Output the [x, y] coordinate of the center of the cell containing the given text.  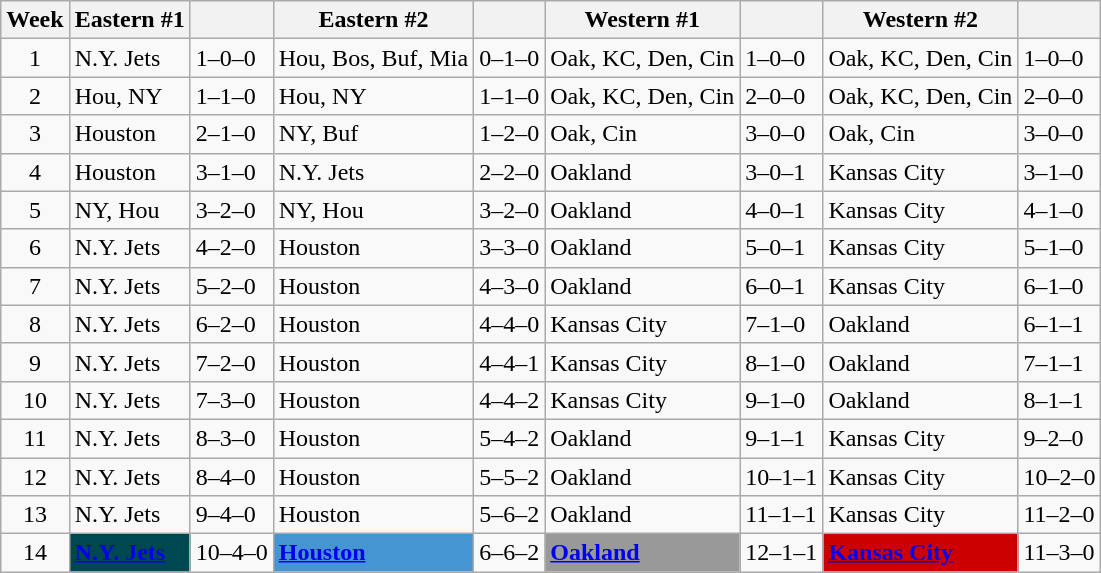
4–3–0 [510, 286]
Eastern #1 [130, 20]
7 [35, 286]
10–1–1 [782, 477]
4–1–0 [1060, 210]
3–0–1 [782, 172]
3 [35, 134]
0–1–0 [510, 58]
6 [35, 248]
2–1–0 [232, 134]
4–4–0 [510, 324]
7–3–0 [232, 400]
2–2–0 [510, 172]
Hou, Bos, Buf, Mia [373, 58]
Eastern #2 [373, 20]
6–0–1 [782, 286]
Western #1 [642, 20]
4–4–1 [510, 362]
10–2–0 [1060, 477]
6–1–0 [1060, 286]
14 [35, 553]
8 [35, 324]
5–5–2 [510, 477]
6–1–1 [1060, 324]
9–4–0 [232, 515]
4–0–1 [782, 210]
11–1–1 [782, 515]
1–2–0 [510, 134]
NY, Buf [373, 134]
7–1–0 [782, 324]
5–4–2 [510, 438]
9–1–0 [782, 400]
5–2–0 [232, 286]
5 [35, 210]
6–6–2 [510, 553]
8–1–0 [782, 362]
7–1–1 [1060, 362]
8–3–0 [232, 438]
4–2–0 [232, 248]
6–2–0 [232, 324]
11 [35, 438]
5–6–2 [510, 515]
9–2–0 [1060, 438]
4–4–2 [510, 400]
12 [35, 477]
9–1–1 [782, 438]
9 [35, 362]
10 [35, 400]
2 [35, 96]
7–2–0 [232, 362]
12–1–1 [782, 553]
11–2–0 [1060, 515]
4 [35, 172]
10–4–0 [232, 553]
Western #2 [920, 20]
Week [35, 20]
8–4–0 [232, 477]
13 [35, 515]
5–0–1 [782, 248]
8–1–1 [1060, 400]
5–1–0 [1060, 248]
1 [35, 58]
11–3–0 [1060, 553]
3–3–0 [510, 248]
